Output the [X, Y] coordinate of the center of the cell containing the given text.  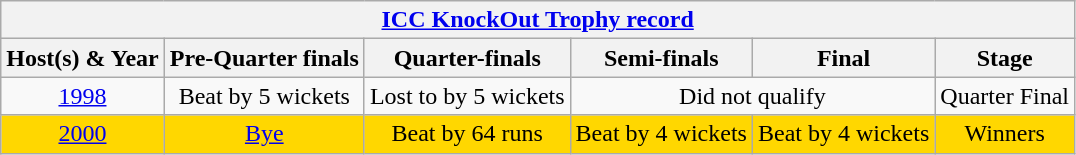
Winners [1005, 134]
Bye [264, 134]
ICC KnockOut Trophy record [538, 20]
Beat by 5 wickets [264, 96]
Lost to by 5 wickets [467, 96]
Host(s) & Year [82, 58]
2000 [82, 134]
Beat by 64 runs [467, 134]
Semi-finals [661, 58]
Did not qualify [752, 96]
Quarter-finals [467, 58]
Stage [1005, 58]
1998 [82, 96]
Pre-Quarter finals [264, 58]
Quarter Final [1005, 96]
Final [843, 58]
